Extract the [x, y] coordinate from the center of the cell holding the provided text.  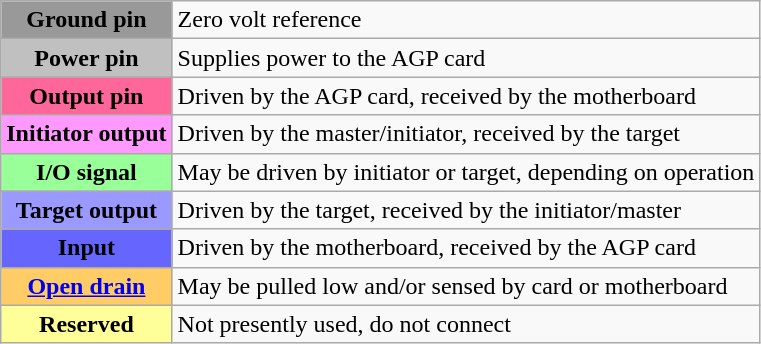
May be driven by initiator or target, depending on operation [466, 172]
Power pin [86, 58]
Driven by the target, received by the initiator/master [466, 210]
Ground pin [86, 20]
Supplies power to the AGP card [466, 58]
Reserved [86, 324]
Not presently used, do not connect [466, 324]
Output pin [86, 96]
Zero volt reference [466, 20]
Driven by the AGP card, received by the motherboard [466, 96]
May be pulled low and/or sensed by card or motherboard [466, 286]
I/O signal [86, 172]
Driven by the motherboard, received by the AGP card [466, 248]
Target output [86, 210]
Initiator output [86, 134]
Open drain [86, 286]
Input [86, 248]
Driven by the master/initiator, received by the target [466, 134]
